Output the (X, Y) coordinate of the center of the cell containing the given text.  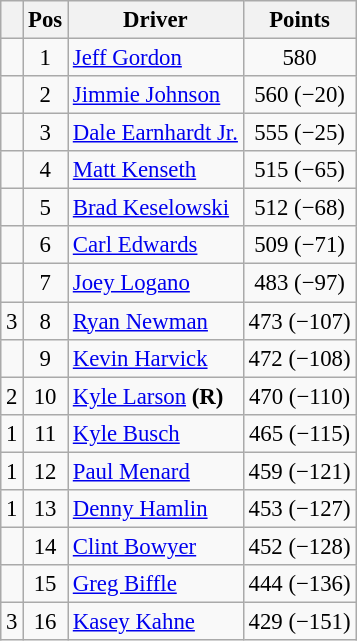
509 (−71) (300, 245)
580 (300, 58)
Kevin Harvick (156, 358)
8 (46, 321)
10 (46, 396)
Denny Hamlin (156, 509)
16 (46, 621)
Matt Kenseth (156, 170)
Kyle Busch (156, 433)
11 (46, 433)
Joey Logano (156, 283)
452 (−128) (300, 546)
473 (−107) (300, 321)
Pos (46, 20)
444 (−136) (300, 584)
560 (−20) (300, 95)
6 (46, 245)
429 (−151) (300, 621)
Dale Earnhardt Jr. (156, 133)
Carl Edwards (156, 245)
Greg Biffle (156, 584)
483 (−97) (300, 283)
472 (−108) (300, 358)
Driver (156, 20)
14 (46, 546)
7 (46, 283)
515 (−65) (300, 170)
4 (46, 170)
13 (46, 509)
Jeff Gordon (156, 58)
15 (46, 584)
Kasey Kahne (156, 621)
Paul Menard (156, 471)
555 (−25) (300, 133)
Brad Keselowski (156, 208)
459 (−121) (300, 471)
5 (46, 208)
470 (−110) (300, 396)
465 (−115) (300, 433)
Points (300, 20)
12 (46, 471)
Kyle Larson (R) (156, 396)
453 (−127) (300, 509)
512 (−68) (300, 208)
Clint Bowyer (156, 546)
Jimmie Johnson (156, 95)
9 (46, 358)
Ryan Newman (156, 321)
